Scan for the cell matching the given text and deliver its (X, Y) coordinate at center. 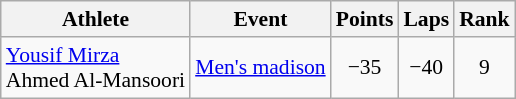
−40 (426, 68)
Points (365, 19)
Men's madison (260, 68)
Laps (426, 19)
−35 (365, 68)
9 (484, 68)
Athlete (96, 19)
Rank (484, 19)
Yousif MirzaAhmed Al-Mansoori (96, 68)
Event (260, 19)
